Capture the cell that displays the provided text and extract its (x, y) central coordinate. 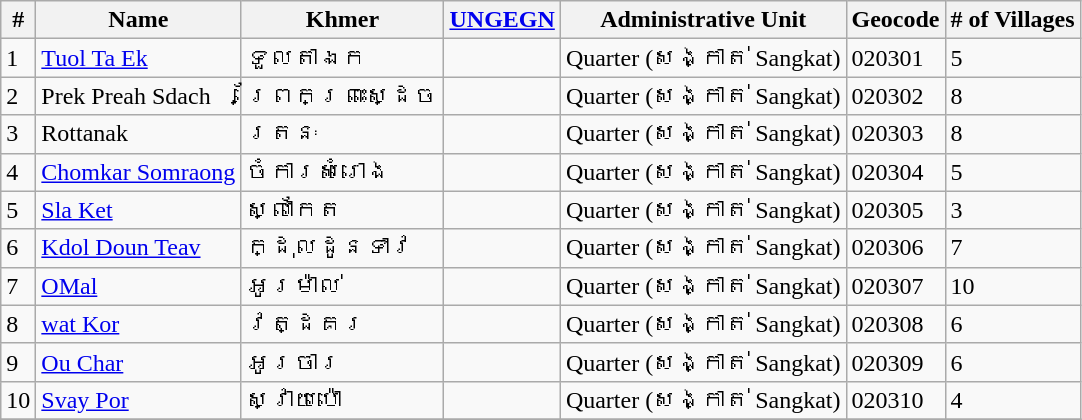
Kdol Doun Teav (138, 248)
ក្ដុលដូនទាវ (342, 248)
020307 (896, 286)
Chomkar Somraong (138, 172)
020305 (896, 210)
Rottanak (138, 134)
020302 (896, 96)
វត្ដគរ (342, 324)
Tuol Ta Ek (138, 58)
020306 (896, 248)
Administrative Unit (703, 20)
រតនៈ (342, 134)
OMal (138, 286)
Khmer (342, 20)
អូរចារ (342, 362)
ព្រែកព្រះស្ដេច (342, 96)
# of Villages (1012, 20)
2 (18, 96)
020301 (896, 58)
Sla Ket (138, 210)
អូរម៉ាល់ (342, 286)
020310 (896, 400)
020309 (896, 362)
020304 (896, 172)
wat Kor (138, 324)
Name (138, 20)
# (18, 20)
020308 (896, 324)
Geocode (896, 20)
9 (18, 362)
ទួលតាឯក (342, 58)
ស្វាយប៉ោ (342, 400)
Svay Por (138, 400)
ចំការសំរោង (342, 172)
Ou Char (138, 362)
020303 (896, 134)
UNGEGN (502, 20)
Prek Preah Sdach (138, 96)
1 (18, 58)
ស្លាកែត (342, 210)
